For the text-containing cell, return its midpoint in (X, Y) coordinate format. 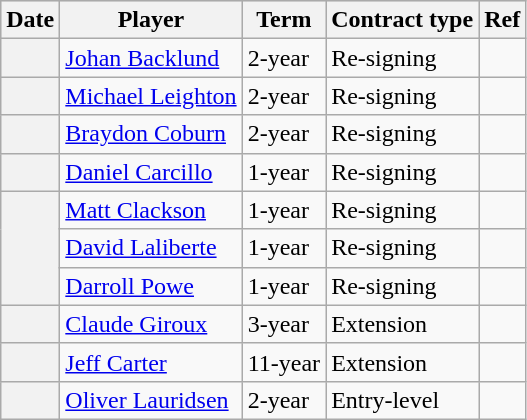
Entry-level (402, 400)
Contract type (402, 20)
Jeff Carter (151, 362)
11-year (284, 362)
Darroll Powe (151, 286)
Claude Giroux (151, 324)
Player (151, 20)
Braydon Coburn (151, 134)
Daniel Carcillo (151, 172)
Matt Clackson (151, 210)
David Laliberte (151, 248)
Term (284, 20)
Michael Leighton (151, 96)
3-year (284, 324)
Johan Backlund (151, 58)
Oliver Lauridsen (151, 400)
Date (30, 20)
Ref (502, 20)
